Provide the (x, y) coordinate of the cell's center where the given text is located.  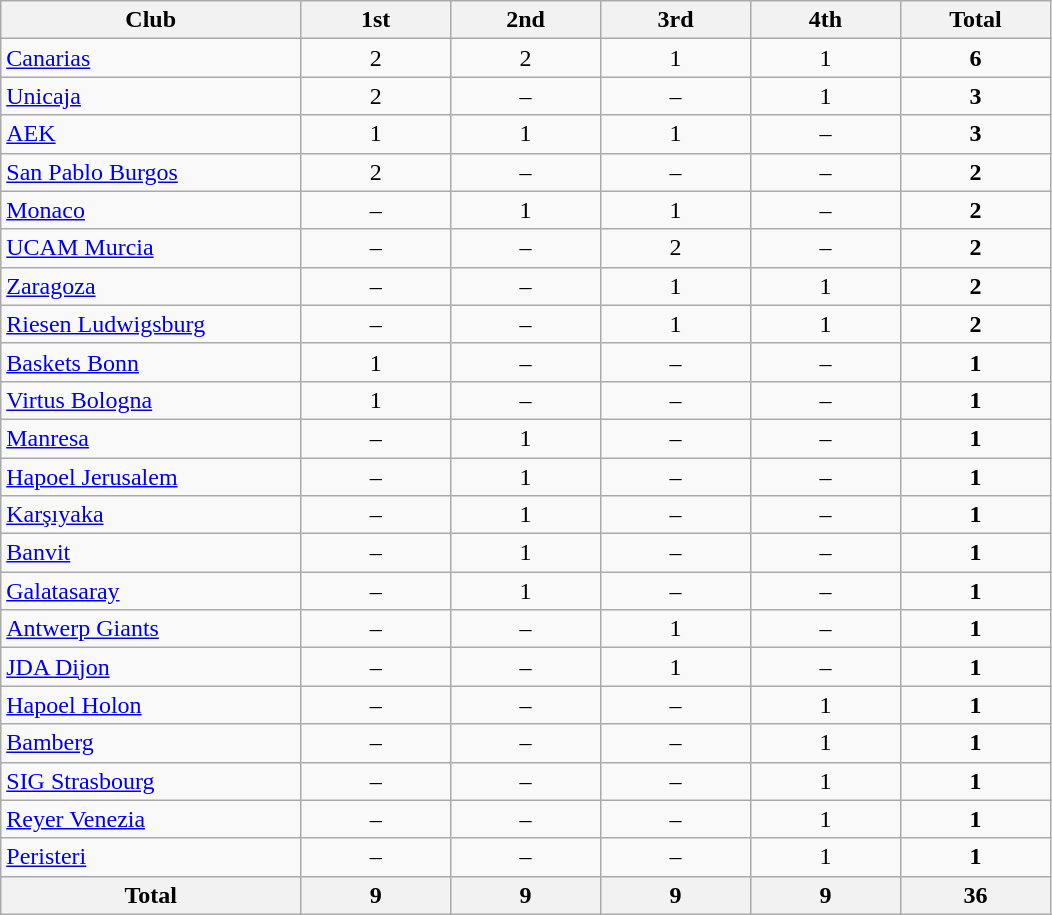
36 (975, 895)
Galatasaray (151, 591)
Hapoel Jerusalem (151, 477)
Zaragoza (151, 286)
Bamberg (151, 743)
JDA Dijon (151, 667)
Virtus Bologna (151, 400)
1st (376, 20)
Peristeri (151, 857)
Riesen Ludwigsburg (151, 324)
4th (826, 20)
Baskets Bonn (151, 362)
SIG Strasbourg (151, 781)
Hapoel Holon (151, 705)
Antwerp Giants (151, 629)
2nd (526, 20)
Canarias (151, 58)
Banvit (151, 553)
Monaco (151, 210)
6 (975, 58)
Manresa (151, 438)
UCAM Murcia (151, 248)
Unicaja (151, 96)
Reyer Venezia (151, 819)
Karşıyaka (151, 515)
3rd (676, 20)
Club (151, 20)
AEK (151, 134)
San Pablo Burgos (151, 172)
